Provide the [X, Y] coordinate of the cell's center where the given text is located.  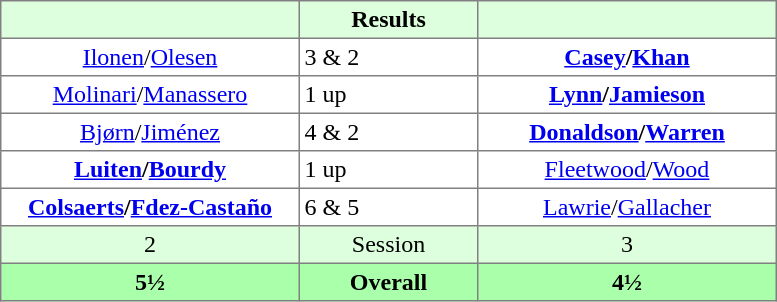
Luiten/Bourdy [150, 170]
2 [150, 245]
Fleetwood/Wood [627, 170]
3 & 2 [388, 57]
Overall [388, 282]
5½ [150, 282]
3 [627, 245]
Results [388, 20]
Casey/Khan [627, 57]
4½ [627, 282]
Molinari/Manassero [150, 95]
Donaldson/Warren [627, 132]
Lawrie/Gallacher [627, 207]
Bjørn/Jiménez [150, 132]
6 & 5 [388, 207]
Lynn/Jamieson [627, 95]
Session [388, 245]
4 & 2 [388, 132]
Colsaerts/Fdez-Castaño [150, 207]
Ilonen/Olesen [150, 57]
